Find where the given text appears and provide that cell's center as (X, Y) coordinate. 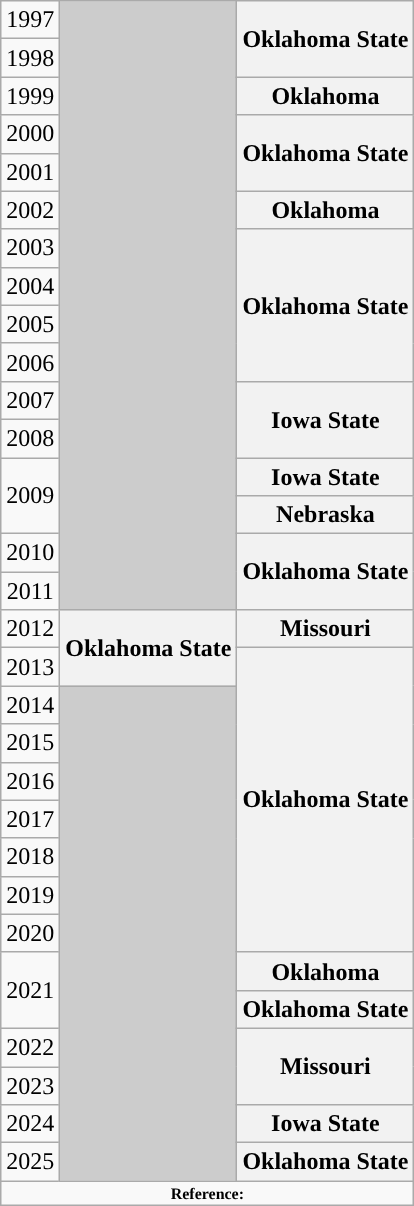
2012 (30, 629)
Reference: (208, 1193)
2011 (30, 591)
2021 (30, 990)
2024 (30, 1124)
2004 (30, 286)
1997 (30, 20)
2006 (30, 362)
2019 (30, 895)
2014 (30, 705)
2015 (30, 743)
2008 (30, 438)
2010 (30, 553)
2009 (30, 496)
2013 (30, 667)
2002 (30, 210)
2003 (30, 248)
2001 (30, 172)
2025 (30, 1162)
2007 (30, 400)
1998 (30, 58)
2000 (30, 134)
2020 (30, 933)
2017 (30, 819)
2016 (30, 781)
2018 (30, 857)
1999 (30, 96)
2023 (30, 1085)
Nebraska (326, 515)
2005 (30, 324)
2022 (30, 1047)
